Search for the cell housing the specified text and yield its (x, y) center coordinate. 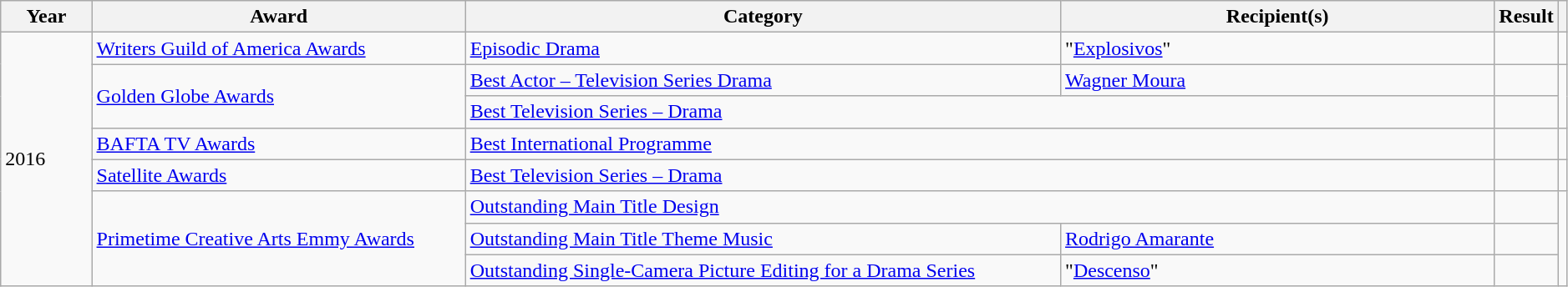
Category (763, 17)
Primetime Creative Arts Emmy Awards (279, 239)
Satellite Awards (279, 175)
Golden Globe Awards (279, 96)
Best International Programme (980, 143)
Recipient(s) (1278, 17)
Wagner Moura (1278, 80)
Outstanding Main Title Design (980, 207)
"Descenso" (1278, 270)
2016 (47, 159)
Writers Guild of America Awards (279, 48)
Episodic Drama (763, 48)
Rodrigo Amarante (1278, 239)
"Explosivos" (1278, 48)
Outstanding Single-Camera Picture Editing for a Drama Series (763, 270)
Award (279, 17)
Result (1526, 17)
Best Actor – Television Series Drama (763, 80)
Outstanding Main Title Theme Music (763, 239)
Year (47, 17)
BAFTA TV Awards (279, 143)
